Capture the cell that displays the provided text and extract its [x, y] central coordinate. 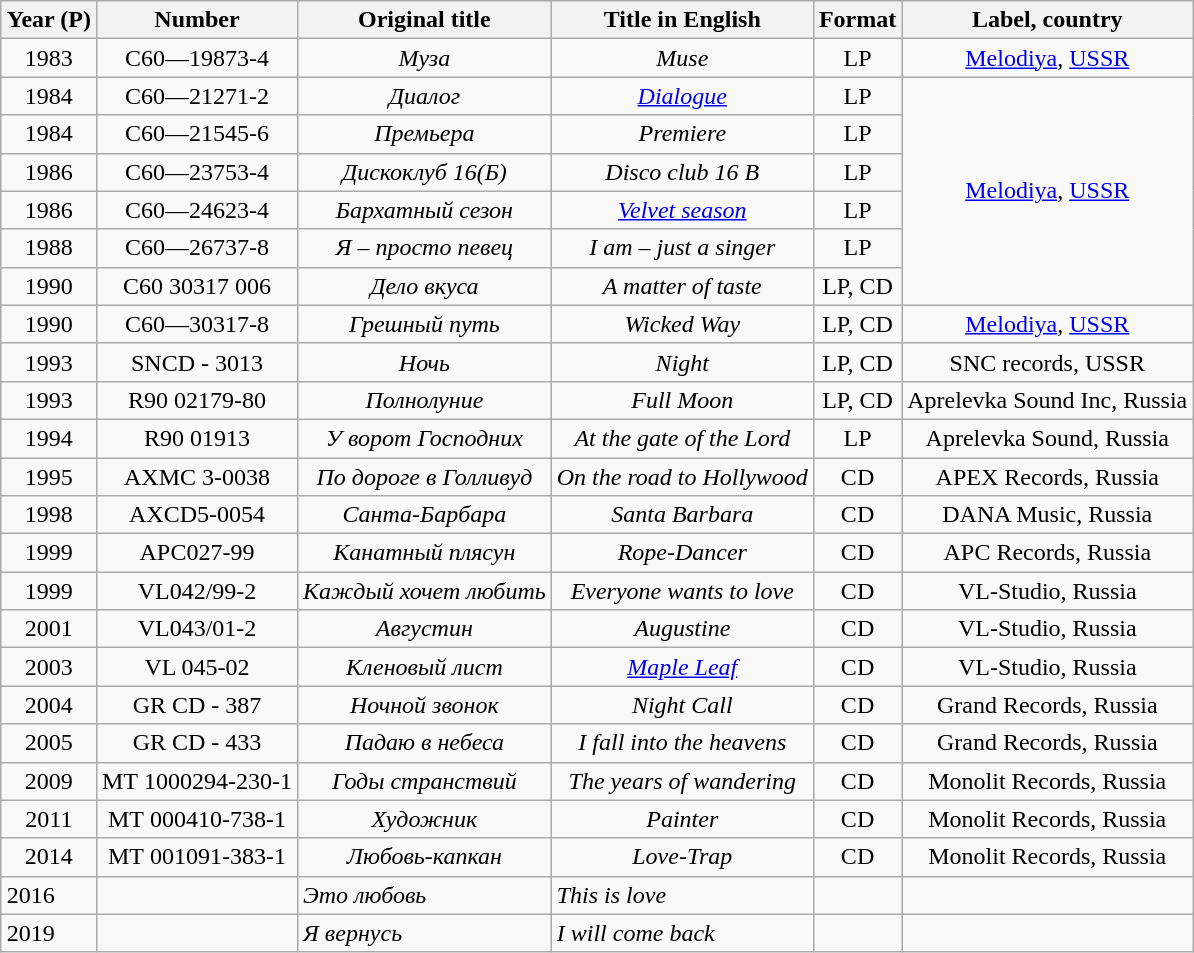
2005 [48, 743]
Original title [425, 20]
Муза [425, 58]
SNC records, USSR [1048, 362]
Full Moon [682, 400]
GR CD - 387 [196, 705]
R90 02179-80 [196, 400]
Я вернусь [425, 933]
VL043/01-2 [196, 629]
Кленовый лист [425, 667]
С60—26737-8 [196, 248]
I will come back [682, 933]
Полнолуние [425, 400]
A matter of taste [682, 286]
Velvet season [682, 210]
1995 [48, 477]
Аprelevka Sound Inc, Russia [1048, 400]
2009 [48, 781]
Night Call [682, 705]
Санта-Барбара [425, 515]
Dialogue [682, 96]
This is love [682, 895]
Number [196, 20]
1983 [48, 58]
The years of wandering [682, 781]
Ночной звонок [425, 705]
Night [682, 362]
Title in English [682, 20]
2019 [48, 933]
С60—19873-4 [196, 58]
SNCD - 3013 [196, 362]
Disco club 16 B [682, 172]
АРС Records, Russia [1048, 553]
Wicked Way [682, 324]
По дороге в Голливуд [425, 477]
2004 [48, 705]
VL042/99-2 [196, 591]
On the road to Hollywood [682, 477]
1998 [48, 515]
Format [857, 20]
Augustine [682, 629]
Love-Trap [682, 857]
At the gate of the Lord [682, 438]
Aprelevka Sound, Russia [1048, 438]
Я – просто певец [425, 248]
VL 045-02 [196, 667]
МТ 000410-738-1 [196, 819]
Ночь [425, 362]
2016 [48, 895]
APEX Records, Russia [1048, 477]
Это любовь [425, 895]
2011 [48, 819]
Падаю в небеса [425, 743]
Дискоклуб 16(Б) [425, 172]
С60—23753-4 [196, 172]
У ворот Господних [425, 438]
Канатный плясун [425, 553]
Художник [425, 819]
Maple Leaf [682, 667]
Грешный путь [425, 324]
МТ 1000294-230-1 [196, 781]
Santa Barbara [682, 515]
Muse [682, 58]
Дело вкуса [425, 286]
2014 [48, 857]
АРС027-99 [196, 553]
Премьера [425, 134]
AXMC 3-0038 [196, 477]
Бархатный сезон [425, 210]
Августин [425, 629]
GR CD - 433 [196, 743]
Label, country [1048, 20]
Годы странствий [425, 781]
1994 [48, 438]
1988 [48, 248]
Painter [682, 819]
2003 [48, 667]
Premiere [682, 134]
AXCD5-0054 [196, 515]
2001 [48, 629]
С60—24623-4 [196, 210]
Year (P) [48, 20]
R90 01913 [196, 438]
Каждый хочет любить [425, 591]
I am – just a singer [682, 248]
МТ 001091-383-1 [196, 857]
С60 30317 006 [196, 286]
DANA Music, Russia [1048, 515]
Диалог [425, 96]
Rope-Dancer [682, 553]
Everyone wants to love [682, 591]
Любовь-капкан [425, 857]
С60—21271-2 [196, 96]
С60—30317-8 [196, 324]
С60—21545-6 [196, 134]
I fall into the heavens [682, 743]
